Determine the [x, y] coordinate at the center of the cell enclosing the given text.  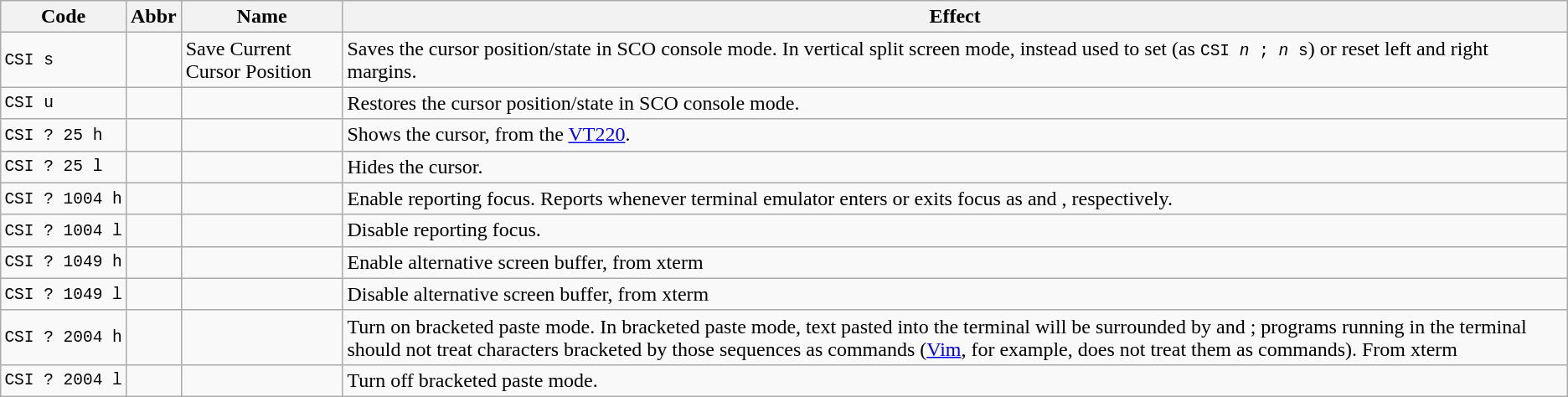
CSI ? 2004 h [64, 337]
CSI ? 1049 h [64, 262]
CSI s [64, 60]
Abbr [153, 17]
CSI ? 25 h [64, 135]
CSI ? 1004 h [64, 198]
Turn off bracketed paste mode. [955, 380]
CSI ? 1004 l [64, 230]
Save Current Cursor Position [261, 60]
Shows the cursor, from the VT220. [955, 135]
Effect [955, 17]
Hides the cursor. [955, 167]
Enable alternative screen buffer, from xterm [955, 262]
CSI ? 25 l [64, 167]
CSI ? 2004 l [64, 380]
Name [261, 17]
Restores the cursor position/state in SCO console mode. [955, 103]
CSI u [64, 103]
CSI ? 1049 l [64, 294]
Enable reporting focus. Reports whenever terminal emulator enters or exits focus as and , respectively. [955, 198]
Code [64, 17]
Disable reporting focus. [955, 230]
Disable alternative screen buffer, from xterm [955, 294]
